From the cell containing the given text, extract its center point as (X, Y) coordinate. 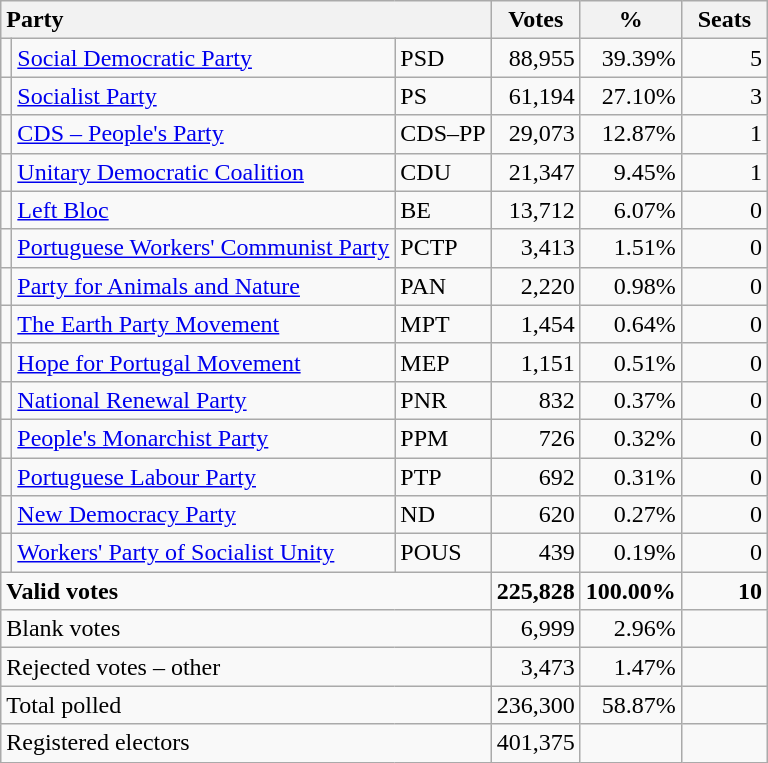
Hope for Portugal Movement (204, 362)
0.51% (630, 362)
5 (724, 58)
Valid votes (246, 591)
692 (536, 477)
3,413 (536, 248)
10 (724, 591)
Party (246, 20)
CDU (443, 172)
MPT (443, 324)
620 (536, 515)
88,955 (536, 58)
832 (536, 400)
58.87% (630, 705)
CDS–PP (443, 134)
Seats (724, 20)
Registered electors (246, 743)
Votes (536, 20)
1.51% (630, 248)
Blank votes (246, 629)
PS (443, 96)
2,220 (536, 286)
BE (443, 210)
29,073 (536, 134)
ND (443, 515)
Portuguese Labour Party (204, 477)
0.37% (630, 400)
3 (724, 96)
New Democracy Party (204, 515)
1.47% (630, 667)
PSD (443, 58)
Socialist Party (204, 96)
PCTP (443, 248)
0.19% (630, 553)
401,375 (536, 743)
Party for Animals and Nature (204, 286)
Portuguese Workers' Communist Party (204, 248)
0.98% (630, 286)
0.31% (630, 477)
Social Democratic Party (204, 58)
Total polled (246, 705)
439 (536, 553)
1,151 (536, 362)
100.00% (630, 591)
61,194 (536, 96)
2.96% (630, 629)
21,347 (536, 172)
13,712 (536, 210)
0.27% (630, 515)
People's Monarchist Party (204, 438)
9.45% (630, 172)
0.64% (630, 324)
PNR (443, 400)
1,454 (536, 324)
PAN (443, 286)
0.32% (630, 438)
225,828 (536, 591)
6.07% (630, 210)
12.87% (630, 134)
% (630, 20)
6,999 (536, 629)
PTP (443, 477)
726 (536, 438)
236,300 (536, 705)
Rejected votes – other (246, 667)
Workers' Party of Socialist Unity (204, 553)
Left Bloc (204, 210)
3,473 (536, 667)
National Renewal Party (204, 400)
The Earth Party Movement (204, 324)
Unitary Democratic Coalition (204, 172)
CDS – People's Party (204, 134)
39.39% (630, 58)
27.10% (630, 96)
MEP (443, 362)
PPM (443, 438)
POUS (443, 553)
